From the cell containing the given text, extract its center point as (x, y) coordinate. 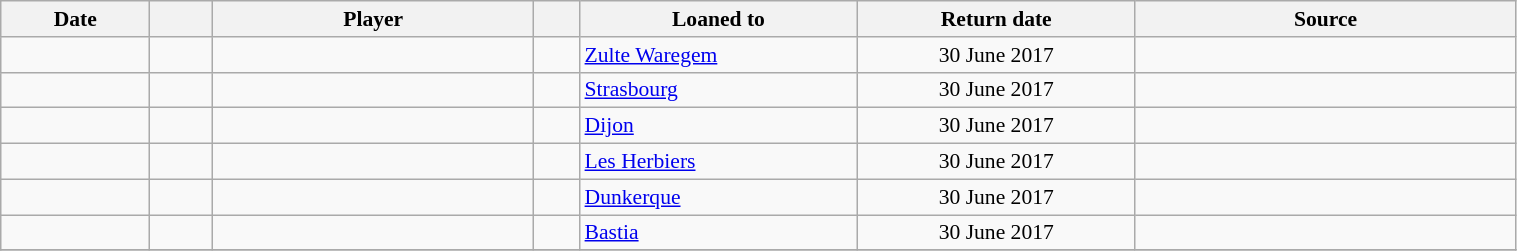
Source (1326, 19)
Player (374, 19)
Bastia (719, 233)
Les Herbiers (719, 162)
Strasbourg (719, 90)
Return date (996, 19)
Zulte Waregem (719, 55)
Date (76, 19)
Dunkerque (719, 197)
Loaned to (719, 19)
Dijon (719, 126)
